Provide the [x, y] coordinate of the cell's center where the given text is located.  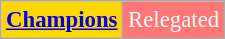
Champions [62, 20]
Relegated [174, 20]
